Identify which cell holds the provided text, then report its (X, Y) central coordinate. 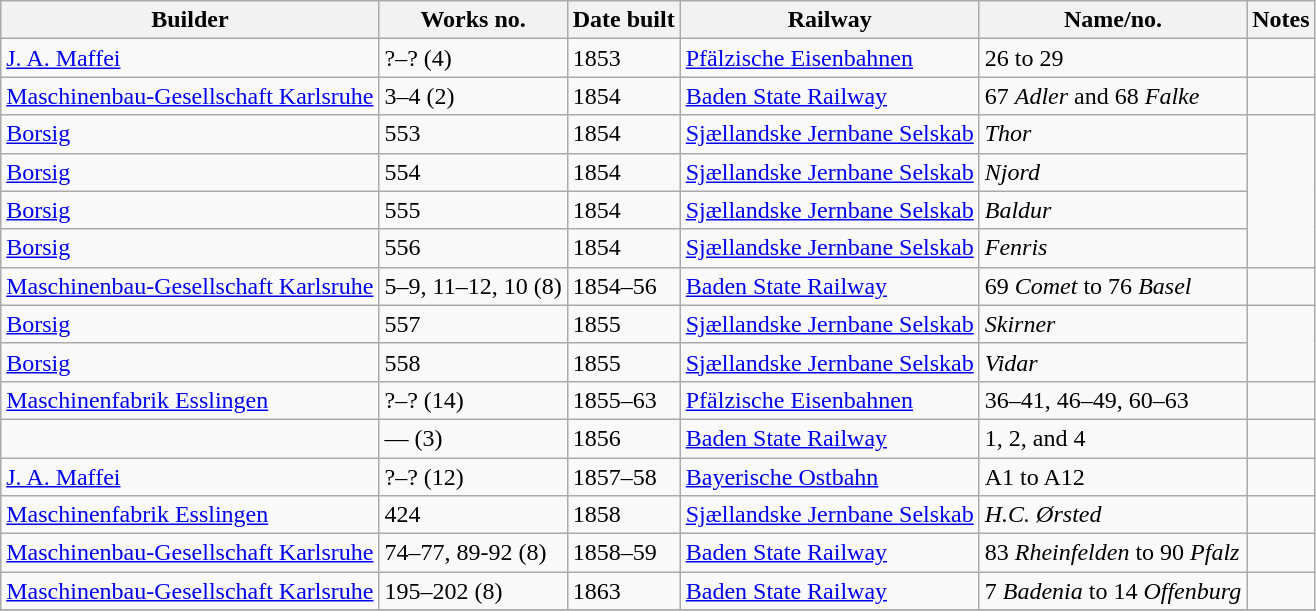
A1 to A12 (1113, 477)
1855–63 (624, 400)
?–? (4) (473, 58)
1858–59 (624, 553)
Bayerische Ostbahn (830, 477)
555 (473, 210)
Works no. (473, 20)
195–202 (8) (473, 591)
Skirner (1113, 324)
5–9, 11–12, 10 (8) (473, 286)
?–? (12) (473, 477)
Fenris (1113, 248)
1853 (624, 58)
553 (473, 134)
556 (473, 248)
Builder (190, 20)
Vidar (1113, 362)
558 (473, 362)
1863 (624, 591)
36–41, 46–49, 60–63 (1113, 400)
Railway (830, 20)
1856 (624, 438)
Thor (1113, 134)
H.C. Ørsted (1113, 515)
Date built (624, 20)
424 (473, 515)
?–? (14) (473, 400)
83 Rheinfelden to 90 Pfalz (1113, 553)
69 Comet to 76 Basel (1113, 286)
— (3) (473, 438)
74–77, 89-92 (8) (473, 553)
Njord (1113, 172)
Notes (1281, 20)
26 to 29 (1113, 58)
557 (473, 324)
Name/no. (1113, 20)
Baldur (1113, 210)
1857–58 (624, 477)
67 Adler and 68 Falke (1113, 96)
3–4 (2) (473, 96)
1854–56 (624, 286)
1858 (624, 515)
554 (473, 172)
1, 2, and 4 (1113, 438)
7 Badenia to 14 Offenburg (1113, 591)
